Identify which cell holds the provided text, then report its [x, y] central coordinate. 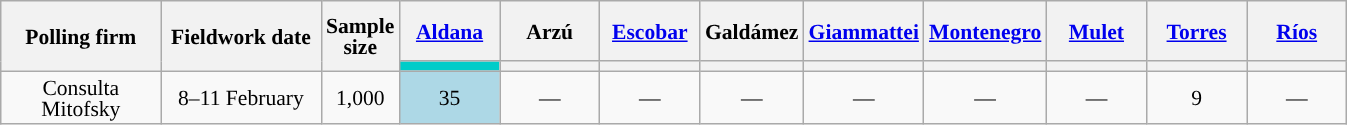
8–11 February [241, 97]
Fieldwork date [241, 36]
Giammattei [864, 31]
Ríos [1297, 31]
Consulta Mitofsky [81, 97]
1,000 [360, 97]
Polling firm [81, 36]
Torres [1197, 31]
Mulet [1096, 31]
Montenegro [985, 31]
35 [449, 97]
Arzú [550, 31]
Escobar [650, 31]
Sample size [360, 36]
9 [1197, 97]
Galdámez [752, 31]
Aldana [449, 31]
